Find where the given text appears and provide that cell's center as (x, y) coordinate. 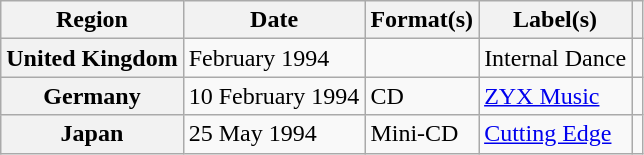
25 May 1994 (274, 134)
February 1994 (274, 58)
Label(s) (556, 20)
10 February 1994 (274, 96)
Format(s) (422, 20)
ZYX Music (556, 96)
Germany (92, 96)
Japan (92, 134)
Mini-CD (422, 134)
CD (422, 96)
Cutting Edge (556, 134)
United Kingdom (92, 58)
Internal Dance (556, 58)
Region (92, 20)
Date (274, 20)
